Locate the cell with the specified text and output its (X, Y) center coordinate. 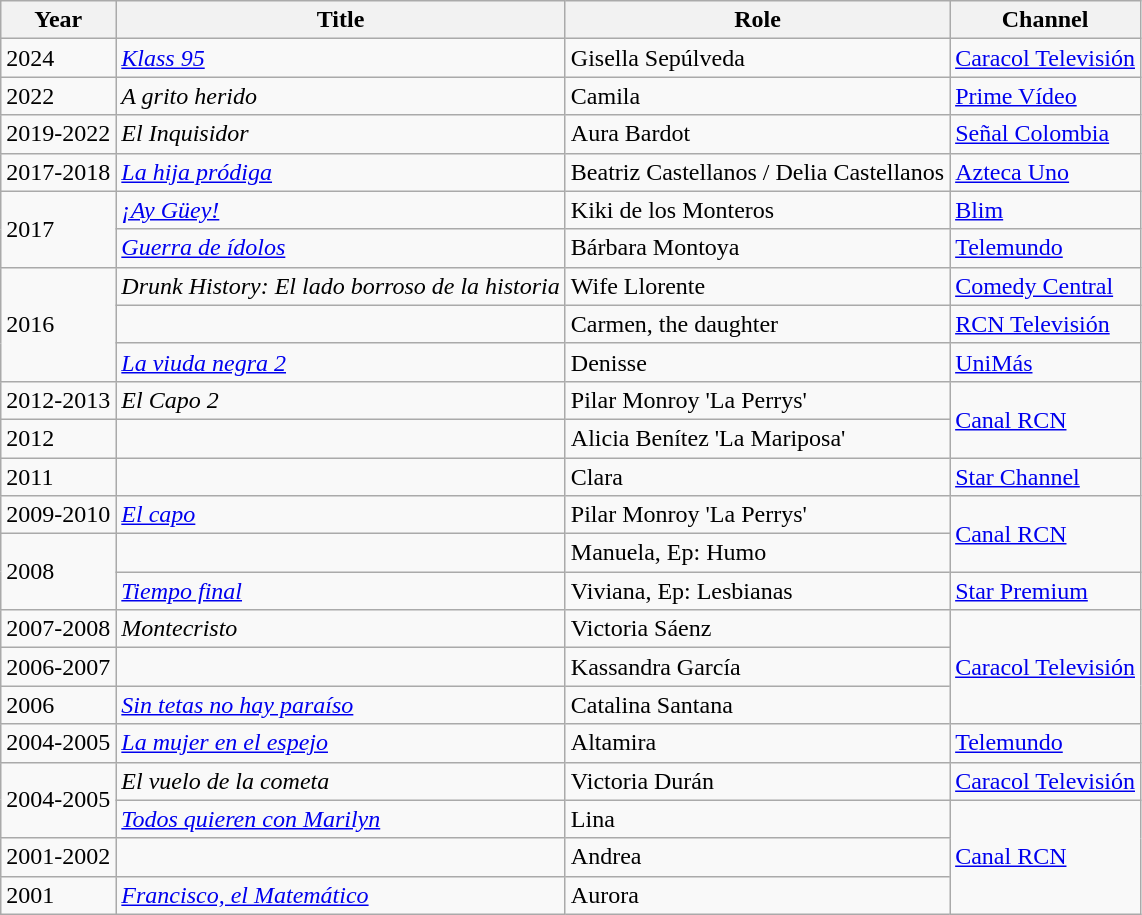
Kiki de los Monteros (757, 210)
Andrea (757, 857)
2006-2007 (58, 667)
Guerra de ídolos (341, 248)
2001-2002 (58, 857)
Star Channel (1046, 477)
Comedy Central (1046, 286)
2006 (58, 705)
2007-2008 (58, 629)
Azteca Uno (1046, 172)
RCN Televisión (1046, 324)
2008 (58, 572)
2019-2022 (58, 134)
2012 (58, 438)
La hija pródiga (341, 172)
Role (757, 20)
Carmen, the daughter (757, 324)
2017-2018 (58, 172)
A grito herido (341, 96)
UniMás (1046, 362)
Channel (1046, 20)
Drunk History: El lado borroso de la historia (341, 286)
2024 (58, 58)
Altamira (757, 743)
La viuda negra 2 (341, 362)
¡Ay Güey! (341, 210)
2001 (58, 895)
El vuelo de la cometa (341, 781)
Kassandra García (757, 667)
Wife Llorente (757, 286)
Klass 95 (341, 58)
El Inquisidor (341, 134)
Blim (1046, 210)
Gisella Sepúlveda (757, 58)
Star Premium (1046, 591)
Aurora (757, 895)
Denisse (757, 362)
Beatriz Castellanos / Delia Castellanos (757, 172)
Montecristo (341, 629)
Victoria Durán (757, 781)
Alicia Benítez 'La Mariposa' (757, 438)
2011 (58, 477)
El capo (341, 515)
El Capo 2 (341, 400)
Bárbara Montoya (757, 248)
Title (341, 20)
La mujer en el espejo (341, 743)
Manuela, Ep: Humo (757, 553)
2012-2013 (58, 400)
Francisco, el Matemático (341, 895)
Victoria Sáenz (757, 629)
2022 (58, 96)
Todos quieren con Marilyn (341, 819)
Señal Colombia (1046, 134)
Lina (757, 819)
Prime Vídeo (1046, 96)
Viviana, Ep: Lesbianas (757, 591)
Tiempo final (341, 591)
Clara (757, 477)
2017 (58, 229)
Catalina Santana (757, 705)
Year (58, 20)
2009-2010 (58, 515)
Camila (757, 96)
2016 (58, 324)
Sin tetas no hay paraíso (341, 705)
Aura Bardot (757, 134)
